Identify which cell holds the provided text, then report its [X, Y] central coordinate. 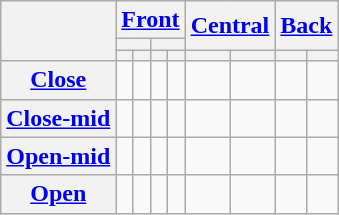
Back [306, 26]
Close [58, 80]
Close-mid [58, 118]
Open-mid [58, 156]
Open [58, 194]
Central [230, 26]
Front [150, 20]
